Find where the given text appears and provide that cell's center as (X, Y) coordinate. 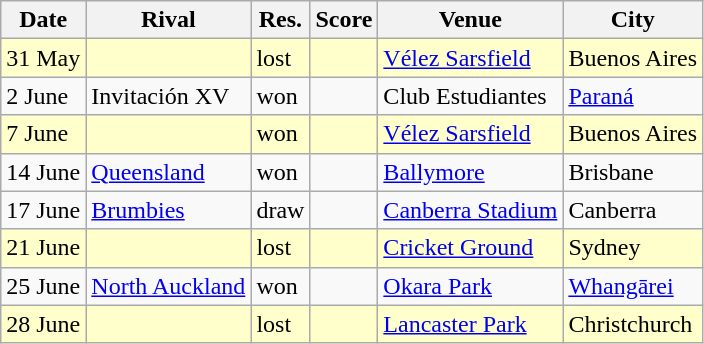
City (633, 20)
31 May (44, 58)
Brisbane (633, 172)
Invitación XV (168, 96)
Canberra Stadium (470, 210)
Christchurch (633, 324)
Club Estudiantes (470, 96)
Queensland (168, 172)
Res. (280, 20)
14 June (44, 172)
25 June (44, 286)
Paraná (633, 96)
7 June (44, 134)
2 June (44, 96)
Rival (168, 20)
Sydney (633, 248)
Venue (470, 20)
Canberra (633, 210)
Brumbies (168, 210)
Whangārei (633, 286)
Lancaster Park (470, 324)
North Auckland (168, 286)
Okara Park (470, 286)
21 June (44, 248)
Score (344, 20)
Date (44, 20)
17 June (44, 210)
28 June (44, 324)
Ballymore (470, 172)
draw (280, 210)
Cricket Ground (470, 248)
